Identify which cell holds the provided text, then report its (X, Y) central coordinate. 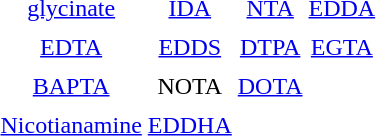
DTPA (270, 47)
EDDS (190, 47)
NOTA (190, 86)
DOTA (270, 86)
